Pinpoint the cell where the given text exists, returning its (X, Y) midpoint coordinate. 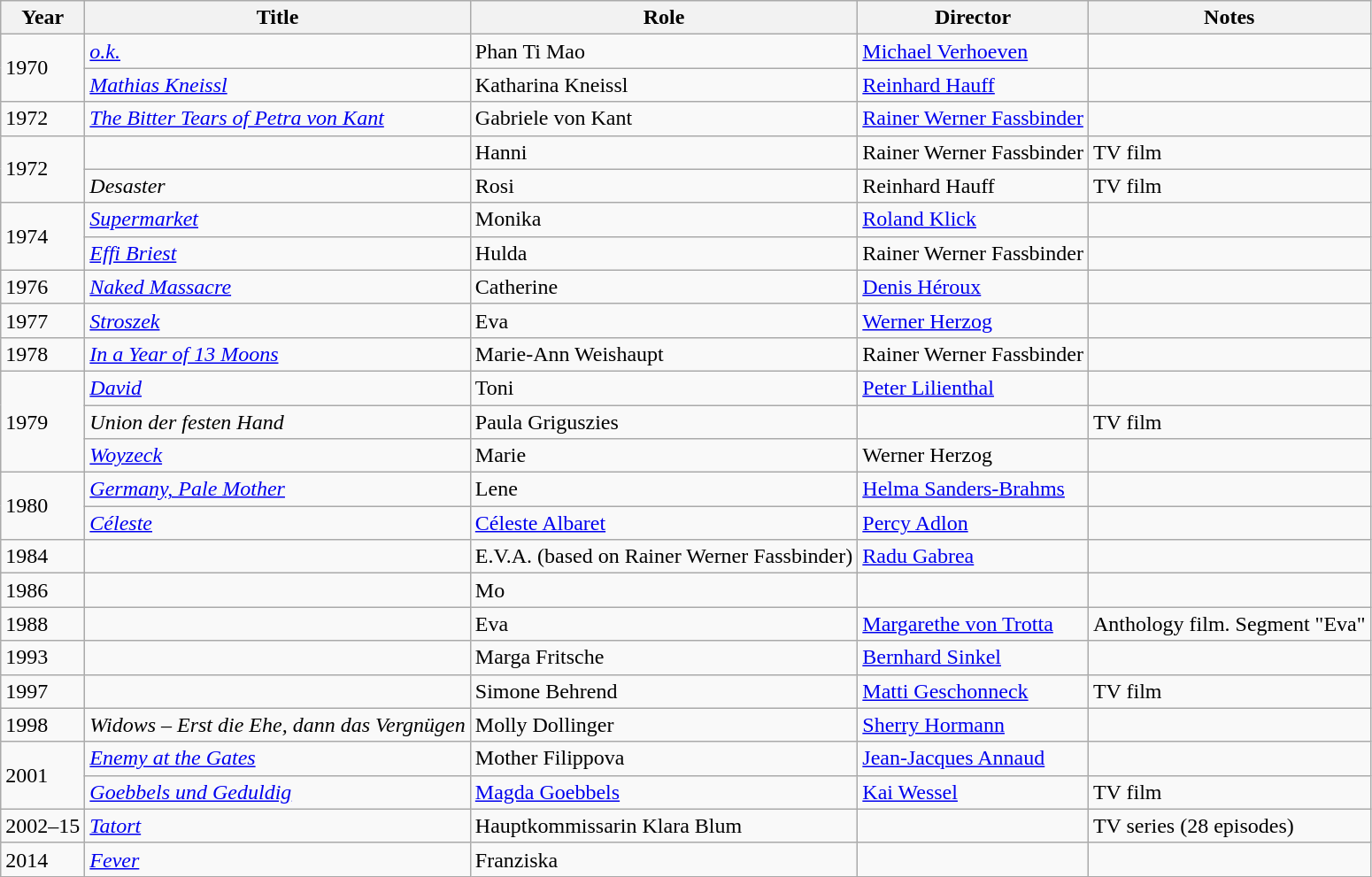
1980 (42, 506)
Role (664, 18)
David (278, 388)
Peter Lilienthal (974, 388)
1970 (42, 68)
Sherry Hormann (974, 725)
Helma Sanders-Brahms (974, 489)
Notes (1229, 18)
1977 (42, 320)
Franziska (664, 859)
1986 (42, 590)
1984 (42, 557)
TV series (28 episodes) (1229, 826)
1979 (42, 421)
Hanni (664, 152)
1998 (42, 725)
1978 (42, 354)
Toni (664, 388)
1976 (42, 287)
Naked Massacre (278, 287)
Monika (664, 219)
Stroszek (278, 320)
Germany, Pale Mother (278, 489)
E.V.A. (based on Rainer Werner Fassbinder) (664, 557)
Year (42, 18)
1988 (42, 624)
Radu Gabrea (974, 557)
The Bitter Tears of Petra von Kant (278, 119)
Anthology film. Segment "Eva" (1229, 624)
Woyzeck (278, 456)
o.k. (278, 51)
1997 (42, 691)
Effi Briest (278, 253)
Denis Héroux (974, 287)
Simone Behrend (664, 691)
2014 (42, 859)
Molly Dollinger (664, 725)
Percy Adlon (974, 523)
Marie (664, 456)
Katharina Kneissl (664, 85)
Desaster (278, 186)
Widows – Erst die Ehe, dann das Vergnügen (278, 725)
Céleste Albaret (664, 523)
Marie-Ann Weishaupt (664, 354)
Fever (278, 859)
Hulda (664, 253)
Kai Wessel (974, 792)
Lene (664, 489)
In a Year of 13 Moons (278, 354)
Phan Ti Mao (664, 51)
Magda Goebbels (664, 792)
Supermarket (278, 219)
Enemy at the Gates (278, 758)
Gabriele von Kant (664, 119)
Mathias Kneissl (278, 85)
Matti Geschonneck (974, 691)
Marga Fritsche (664, 658)
Goebbels und Geduldig (278, 792)
2001 (42, 775)
Michael Verhoeven (974, 51)
Mother Filippova (664, 758)
Catherine (664, 287)
1993 (42, 658)
Mo (664, 590)
1974 (42, 236)
Jean-Jacques Annaud (974, 758)
Union der festen Hand (278, 422)
Roland Klick (974, 219)
Bernhard Sinkel (974, 658)
2002–15 (42, 826)
Rosi (664, 186)
Title (278, 18)
Paula Griguszies (664, 422)
Tatort (278, 826)
Céleste (278, 523)
Margarethe von Trotta (974, 624)
Director (974, 18)
Hauptkommissarin Klara Blum (664, 826)
